Search for the cell housing the specified text and yield its (X, Y) center coordinate. 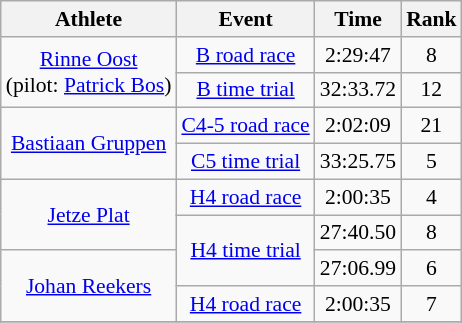
C4-5 road race (245, 126)
21 (432, 126)
Johan Reekers (89, 286)
Time (358, 19)
Athlete (89, 19)
4 (432, 197)
Jetze Plat (89, 214)
2:02:09 (358, 126)
27:40.50 (358, 233)
2:29:47 (358, 55)
C5 time trial (245, 162)
Bastiaan Gruppen (89, 144)
33:25.75 (358, 162)
12 (432, 90)
7 (432, 304)
5 (432, 162)
32:33.72 (358, 90)
B road race (245, 55)
Rank (432, 19)
H4 time trial (245, 250)
27:06.99 (358, 269)
Rinne Oost(pilot: Patrick Bos) (89, 72)
6 (432, 269)
B time trial (245, 90)
Event (245, 19)
